Search for the cell housing the specified text and yield its [X, Y] center coordinate. 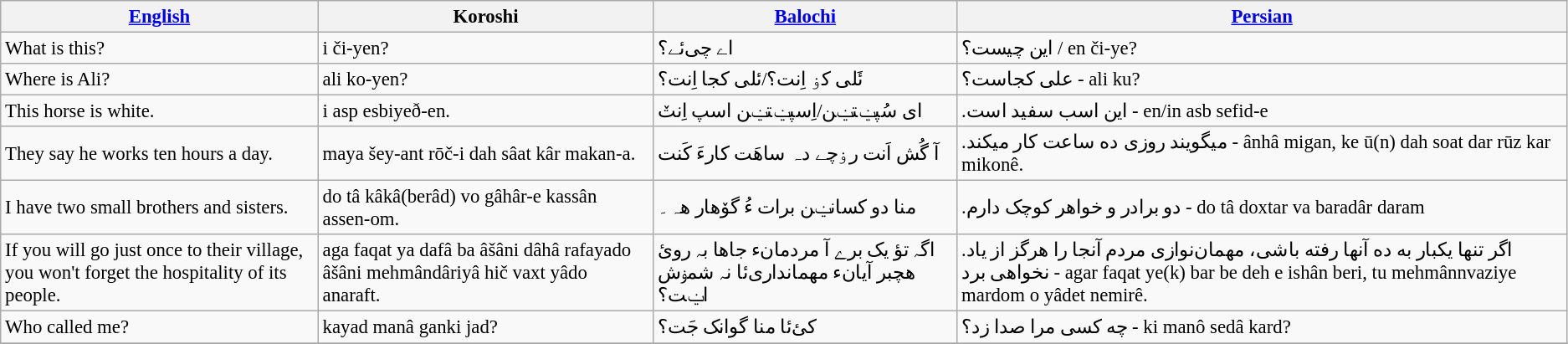
Where is Ali? [159, 80]
کئ‌ئا منا گوانک جَت؟ [805, 327]
i asp esbiyeð-en. [485, 111]
What is this? [159, 49]
Persian [1262, 17]
اگہ تؤ یک برے آ مردمانء جاھا بہ روئ ھچبر آیانء مھمانداری‌ئا نہ شمۏش اݔت؟ [805, 273]
Balochi [805, 17]
aga faqat ya dafâ ba âšâni dâhâ rafayado âšâni mehmândâriyâ hič vaxt yâdo anaraft. [485, 273]
این چیست؟ / en či-ye? [1262, 49]
.این اسب سفید است - en/in asb sefid-e [1262, 111]
kayad manâ ganki jad? [485, 327]
.میگویند روزی ده ساعت کار میکند - ânhâ migan, ke ū(n) dah soat dar rūz kar mikonê. [1262, 154]
چه کسی مرا صدا زد؟ - ki manô sedâ kard? [1262, 327]
ئَلی کۏ اِنت؟/ئلی کجا اِنت؟ [805, 80]
English [159, 17]
do tâ kâkâ(berâd) vo gâhâr-e kassân assen-om. [485, 208]
.دو برادر و خواهر کوچک دارم - do tâ doxtar va baradâr daram [1262, 208]
ای سُپݔتݔن/اِسپݔتݔن اسپ اِنتٚ [805, 111]
Who called me? [159, 327]
I have two small brothers and sisters. [159, 208]
منا دو كسانݔن برات ءُ گوٚھار ھہ۔ [805, 208]
If you will go just once to their village, you won't forget the hospitality of its people. [159, 273]
They say he works ten hours a day. [159, 154]
Koroshi [485, 17]
ali ko-yen? [485, 80]
maya šey-ant rōč-i dah sâat kâr makan-a. [485, 154]
This horse is white. [159, 111]
آ گُش اَنت رۏچے دہ ساھَت کارءَ کَنت [805, 154]
علی کجاست؟ - ali ku? [1262, 80]
اے چی‌ئے؟ [805, 49]
i či-yen? [485, 49]
